Locate the cell with the specified text and output its (X, Y) center coordinate. 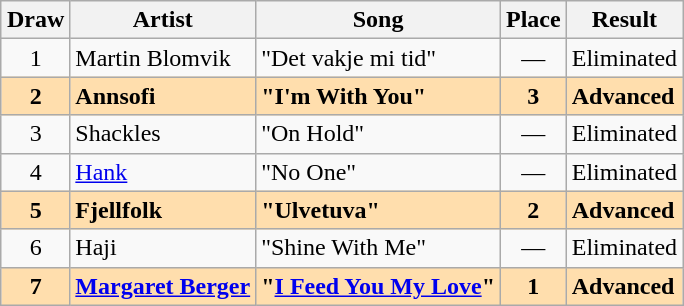
6 (35, 248)
"I'm With You" (378, 96)
Shackles (163, 134)
Result (624, 20)
Margaret Berger (163, 286)
Artist (163, 20)
"Ulvetuva" (378, 210)
Place (534, 20)
"Shine With Me" (378, 248)
"No One" (378, 172)
4 (35, 172)
7 (35, 286)
Fjellfolk (163, 210)
Song (378, 20)
5 (35, 210)
"I Feed You My Love" (378, 286)
Martin Blomvik (163, 58)
Haji (163, 248)
Hank (163, 172)
"Det vakje mi tid" (378, 58)
Annsofi (163, 96)
Draw (35, 20)
"On Hold" (378, 134)
